Return the (X, Y) coordinate for the center point of the cell that contains the specified text.  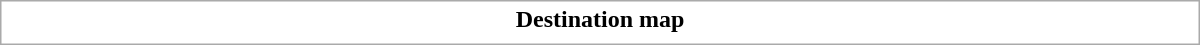
Destination map (600, 19)
